Determine the [X, Y] coordinate at the center of the cell enclosing the given text.  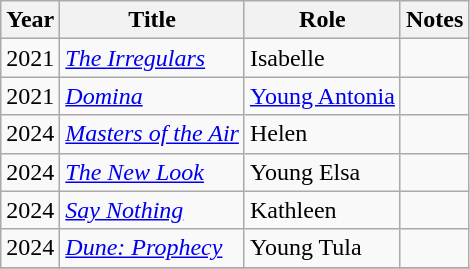
Masters of the Air [152, 134]
The Irregulars [152, 58]
Young Elsa [322, 172]
Domina [152, 96]
Kathleen [322, 210]
Isabelle [322, 58]
Helen [322, 134]
Dune: Prophecy [152, 248]
Young Antonia [322, 96]
Young Tula [322, 248]
Role [322, 20]
Title [152, 20]
Year [30, 20]
The New Look [152, 172]
Notes [434, 20]
Say Nothing [152, 210]
